Locate the cell with the specified text and output its (X, Y) center coordinate. 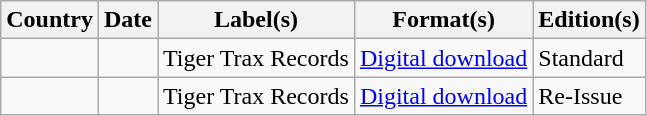
Standard (589, 58)
Date (128, 20)
Format(s) (443, 20)
Edition(s) (589, 20)
Country (50, 20)
Label(s) (256, 20)
Re-Issue (589, 96)
